Determine the (x, y) coordinate at the center of the cell enclosing the given text.  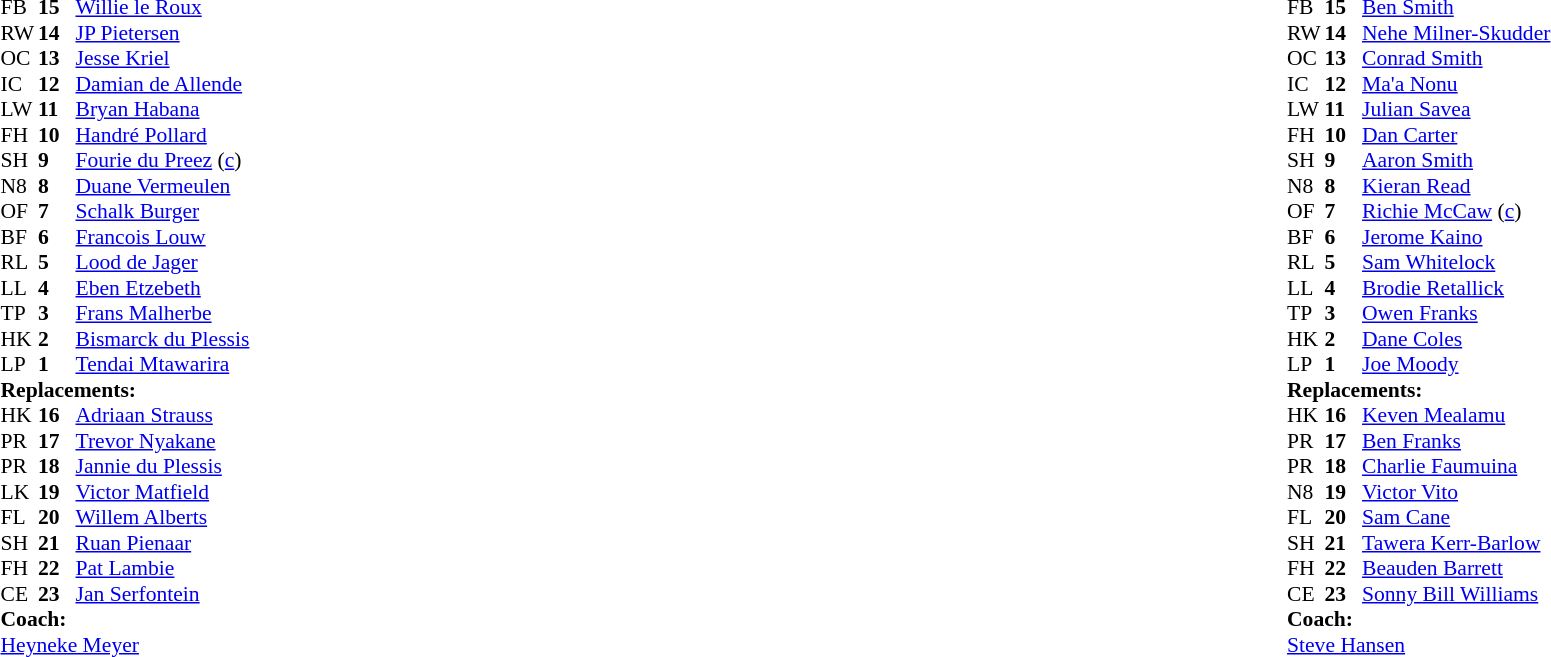
Duane Vermeulen (163, 186)
Tawera Kerr-Barlow (1456, 543)
Fourie du Preez (c) (163, 161)
Jesse Kriel (163, 59)
Conrad Smith (1456, 59)
Sam Cane (1456, 517)
Frans Malherbe (163, 313)
LK (19, 492)
Victor Vito (1456, 492)
Beauden Barrett (1456, 569)
Pat Lambie (163, 569)
Ben Franks (1456, 441)
Trevor Nyakane (163, 441)
Handré Pollard (163, 135)
Brodie Retallick (1456, 288)
Dan Carter (1456, 135)
Jan Serfontein (163, 594)
Sonny Bill Williams (1456, 594)
Owen Franks (1456, 313)
Eben Etzebeth (163, 288)
Dane Coles (1456, 339)
Willem Alberts (163, 517)
Joe Moody (1456, 365)
Adriaan Strauss (163, 415)
Bryan Habana (163, 109)
Aaron Smith (1456, 161)
Tendai Mtawarira (163, 365)
Schalk Burger (163, 211)
Ruan Pienaar (163, 543)
Lood de Jager (163, 263)
Ma'a Nonu (1456, 84)
Julian Savea (1456, 109)
JP Pietersen (163, 33)
Richie McCaw (c) (1456, 211)
Jerome Kaino (1456, 237)
Nehe Milner-Skudder (1456, 33)
Charlie Faumuina (1456, 467)
Kieran Read (1456, 186)
Sam Whitelock (1456, 263)
Victor Matfield (163, 492)
Jannie du Plessis (163, 467)
Bismarck du Plessis (163, 339)
Francois Louw (163, 237)
Damian de Allende (163, 84)
Keven Mealamu (1456, 415)
